Extract the (X, Y) coordinate from the center of the cell holding the provided text.  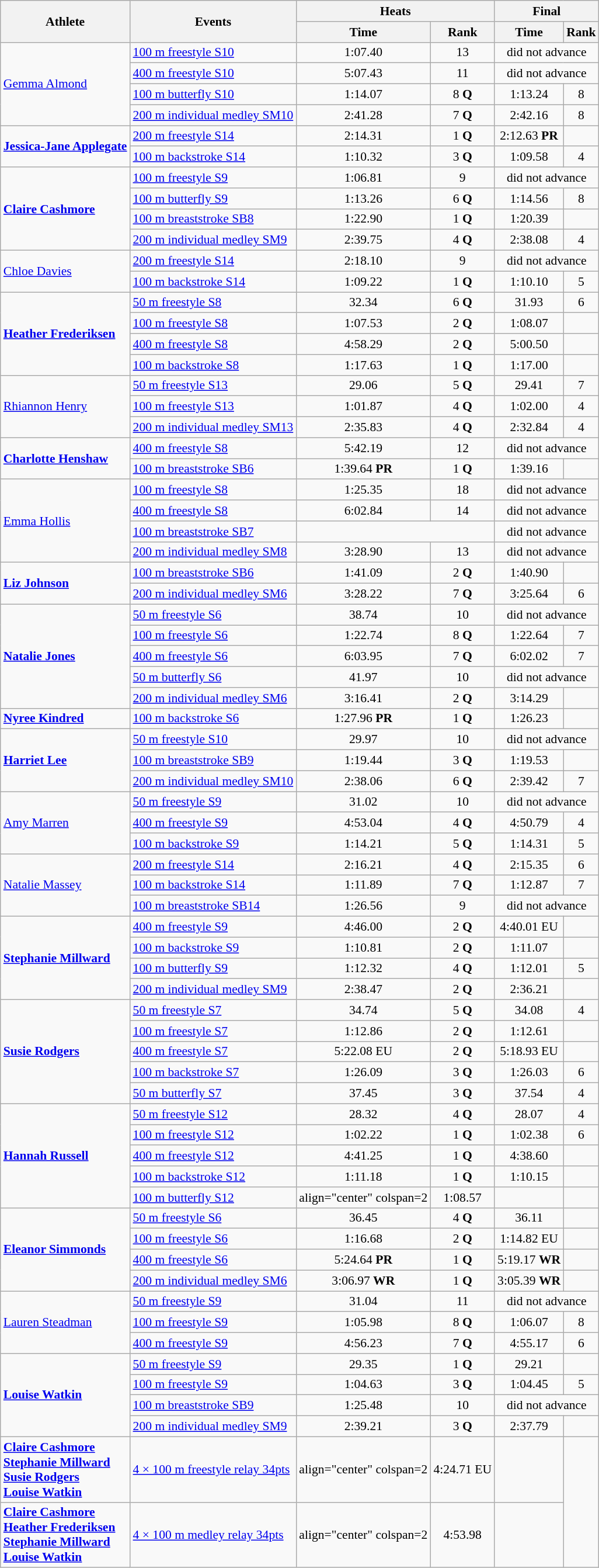
1:08.57 (462, 1198)
1:19.44 (363, 761)
100 m freestyle S13 (214, 407)
Natalie Jones (65, 656)
3:16.41 (363, 698)
1:26.56 (363, 906)
3:05.39 WR (529, 1281)
2:39.42 (529, 781)
1:08.07 (529, 324)
Charlotte Henshaw (65, 458)
2:39.21 (363, 1427)
4:46.00 (363, 927)
37.45 (363, 1094)
100 m freestyle S7 (214, 1031)
2:16.21 (363, 865)
1:10.10 (529, 282)
4:53.04 (363, 823)
Nyree Kindred (65, 719)
4:40.01 EU (529, 927)
1:06.81 (363, 178)
200 m individual medley SM13 (214, 428)
1:02.22 (363, 1135)
100 m backstroke S6 (214, 719)
29.35 (363, 1364)
100 m backstroke S8 (214, 365)
5:19.17 WR (529, 1260)
3:25.64 (529, 594)
Events (214, 21)
1:25.48 (363, 1406)
2:32.84 (529, 428)
31.93 (529, 303)
50 m freestyle S7 (214, 1010)
1:02.38 (529, 1135)
29.06 (363, 386)
1:12.01 (529, 969)
100 m backstroke S12 (214, 1177)
400 m freestyle S10 (214, 74)
4 × 100 m freestyle relay 34pts (214, 1469)
2:41.28 (363, 115)
Hannah Russell (65, 1156)
2:38.06 (363, 781)
2:15.35 (529, 865)
1:06.07 (529, 1323)
6:02.84 (363, 511)
1:02.00 (529, 407)
1:20.39 (529, 219)
31.02 (363, 802)
Louise Watkin (65, 1395)
50 m freestyle S10 (214, 740)
6:02.02 (529, 657)
4:24.71 EU (462, 1469)
1:07.53 (363, 324)
3:28.90 (363, 552)
Harriet Lee (65, 761)
1:07.40 (363, 53)
Final (546, 11)
Rhiannon Henry (65, 407)
1:05.98 (363, 1323)
1:40.90 (529, 573)
31.04 (363, 1302)
2:35.83 (363, 428)
200 m individual medley SM8 (214, 552)
1:01.87 (363, 407)
1:26.23 (529, 719)
2:37.79 (529, 1427)
1:39.16 (529, 469)
5:22.08 EU (363, 1052)
36.11 (529, 1218)
18 (462, 490)
37.54 (529, 1094)
32.34 (363, 303)
100 m butterfly S10 (214, 95)
100 m freestyle S10 (214, 53)
100 m butterfly S12 (214, 1198)
1:14.31 (529, 844)
50 m butterfly S6 (214, 677)
Emma Hollis (65, 521)
2:42.16 (529, 115)
28.32 (363, 1114)
1:13.24 (529, 95)
1:14.21 (363, 844)
2:38.08 (529, 240)
50 m butterfly S7 (214, 1094)
1:10.15 (529, 1177)
4:53.98 (462, 1535)
4:56.23 (363, 1343)
5:00.50 (529, 344)
1:13.26 (363, 199)
1:19.53 (529, 761)
Claire CashmoreStephanie MillwardSusie RodgersLouise Watkin (65, 1469)
41.97 (363, 677)
Athlete (65, 21)
Eleanor Simmonds (65, 1249)
1:41.09 (363, 573)
100 m breaststroke SB7 (214, 532)
50 m freestyle S8 (214, 303)
3:06.97 WR (363, 1281)
29.41 (529, 386)
4:50.79 (529, 823)
1:17.00 (529, 365)
50 m freestyle S12 (214, 1114)
1:22.64 (529, 636)
Liz Johnson (65, 583)
38.74 (363, 615)
1:25.35 (363, 490)
1:04.63 (363, 1385)
28.07 (529, 1114)
4 × 100 m medley relay 34pts (214, 1535)
Claire CashmoreHeather FrederiksenStephanie MillwardLouise Watkin (65, 1535)
Lauren Steadman (65, 1323)
1:10.32 (363, 157)
1:12.86 (363, 1031)
2:36.21 (529, 990)
1:11.07 (529, 948)
14 (462, 511)
29.97 (363, 740)
2:18.10 (363, 261)
Chloe Davies (65, 271)
4:41.25 (363, 1156)
Stephanie Millward (65, 958)
Heather Frederiksen (65, 334)
1:10.81 (363, 948)
5:18.93 EU (529, 1052)
Jessica-Jane Applegate (65, 146)
100 m breaststroke SB14 (214, 906)
2:14.31 (363, 136)
Susie Rodgers (65, 1052)
1:26.09 (363, 1073)
1:16.68 (363, 1239)
50 m freestyle S13 (214, 386)
1:22.90 (363, 219)
1:14.82 EU (529, 1239)
1:39.64 PR (363, 469)
1:14.56 (529, 199)
36.45 (363, 1218)
400 m freestyle S12 (214, 1156)
34.08 (529, 1010)
5:42.19 (363, 448)
2:39.75 (363, 240)
1:11.89 (363, 885)
Claire Cashmore (65, 209)
4:58.29 (363, 344)
Heats (395, 11)
Gemma Almond (65, 84)
3:28.22 (363, 594)
3:14.29 (529, 698)
1:11.18 (363, 1177)
4:38.60 (529, 1156)
1:14.07 (363, 95)
1:17.63 (363, 365)
12 (462, 448)
1:09.58 (529, 157)
34.74 (363, 1010)
Natalie Massey (65, 886)
1:04.45 (529, 1385)
1:22.74 (363, 636)
2:38.47 (363, 990)
100 m freestyle S12 (214, 1135)
100 m breaststroke SB8 (214, 219)
2:12.63 PR (529, 136)
1:26.03 (529, 1073)
1:27.96 PR (363, 719)
29.21 (529, 1364)
1:12.61 (529, 1031)
1:12.87 (529, 885)
6:03.95 (363, 657)
5:24.64 PR (363, 1260)
5:07.43 (363, 74)
1:12.32 (363, 969)
Amy Marren (65, 823)
1:09.22 (363, 282)
100 m backstroke S7 (214, 1073)
400 m freestyle S7 (214, 1052)
4:55.17 (529, 1343)
